Pinpoint the cell where the given text exists, returning its (x, y) midpoint coordinate. 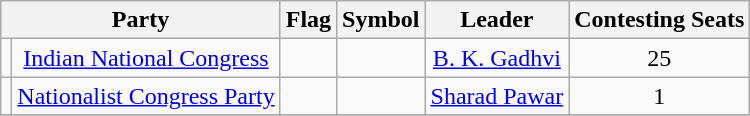
25 (660, 58)
Sharad Pawar (497, 96)
1 (660, 96)
Symbol (381, 20)
Indian National Congress (146, 58)
Flag (308, 20)
Nationalist Congress Party (146, 96)
Leader (497, 20)
Contesting Seats (660, 20)
B. K. Gadhvi (497, 58)
Party (140, 20)
